Identify which cell holds the provided text, then report its (x, y) central coordinate. 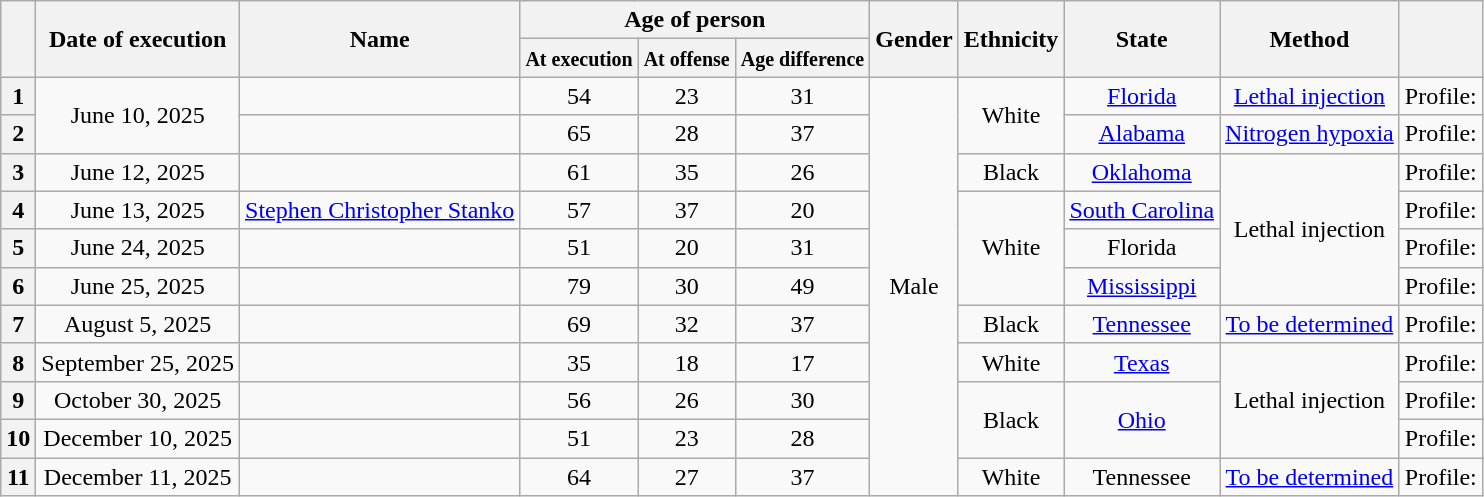
December 11, 2025 (138, 477)
Oklahoma (1142, 172)
49 (802, 286)
56 (579, 400)
Age of person (695, 20)
At execution (579, 58)
State (1142, 39)
17 (802, 362)
Alabama (1142, 134)
At offense (686, 58)
June 25, 2025 (138, 286)
Nitrogen hypoxia (1310, 134)
Texas (1142, 362)
December 10, 2025 (138, 438)
8 (18, 362)
October 30, 2025 (138, 400)
September 25, 2025 (138, 362)
Ohio (1142, 419)
10 (18, 438)
11 (18, 477)
Mississippi (1142, 286)
June 24, 2025 (138, 248)
2 (18, 134)
9 (18, 400)
June 10, 2025 (138, 115)
32 (686, 324)
54 (579, 96)
South Carolina (1142, 210)
65 (579, 134)
27 (686, 477)
Gender (914, 39)
August 5, 2025 (138, 324)
June 12, 2025 (138, 172)
79 (579, 286)
Date of execution (138, 39)
61 (579, 172)
Age difference (802, 58)
1 (18, 96)
69 (579, 324)
5 (18, 248)
Stephen Christopher Stanko (380, 210)
June 13, 2025 (138, 210)
Ethnicity (1011, 39)
7 (18, 324)
6 (18, 286)
64 (579, 477)
57 (579, 210)
Method (1310, 39)
Name (380, 39)
3 (18, 172)
Male (914, 286)
18 (686, 362)
4 (18, 210)
